Search for the cell housing the specified text and yield its (x, y) center coordinate. 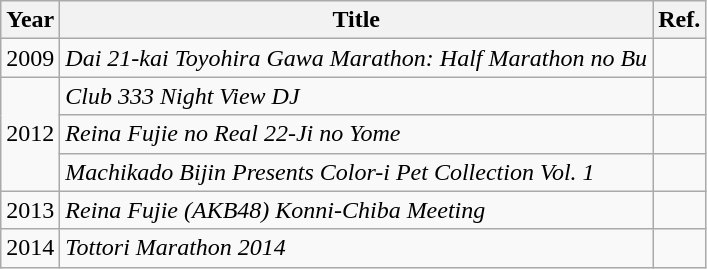
Title (356, 20)
Club 333 Night View DJ (356, 96)
Reina Fujie (AKB48) Konni-Chiba Meeting (356, 210)
Ref. (680, 20)
2013 (30, 210)
Reina Fujie no Real 22-Ji no Yome (356, 134)
2014 (30, 248)
Year (30, 20)
2009 (30, 58)
2012 (30, 134)
Tottori Marathon 2014 (356, 248)
Machikado Bijin Presents Color-i Pet Collection Vol. 1 (356, 172)
Dai 21-kai Toyohira Gawa Marathon: Half Marathon no Bu (356, 58)
